Provide the (x, y) coordinate of the cell's center where the given text is located.  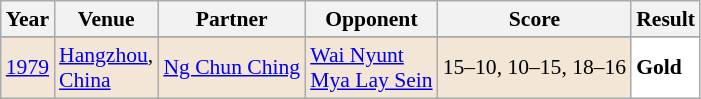
Gold (666, 68)
1979 (28, 68)
Partner (232, 19)
Opponent (371, 19)
Year (28, 19)
Hangzhou, China (106, 68)
Score (535, 19)
Wai Nyunt Mya Lay Sein (371, 68)
15–10, 10–15, 18–16 (535, 68)
Result (666, 19)
Venue (106, 19)
Ng Chun Ching (232, 68)
